From the cell containing the given text, extract its center point as [X, Y] coordinate. 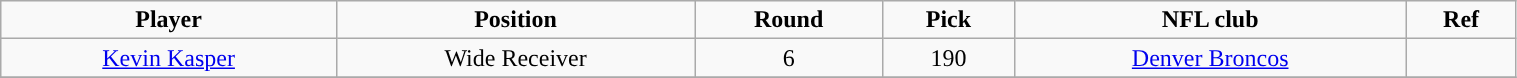
Position [515, 20]
Kevin Kasper [169, 58]
6 [789, 58]
Round [789, 20]
190 [949, 58]
Player [169, 20]
Ref [1461, 20]
NFL club [1210, 20]
Wide Receiver [515, 58]
Denver Broncos [1210, 58]
Pick [949, 20]
